Capture the cell that displays the provided text and extract its [x, y] central coordinate. 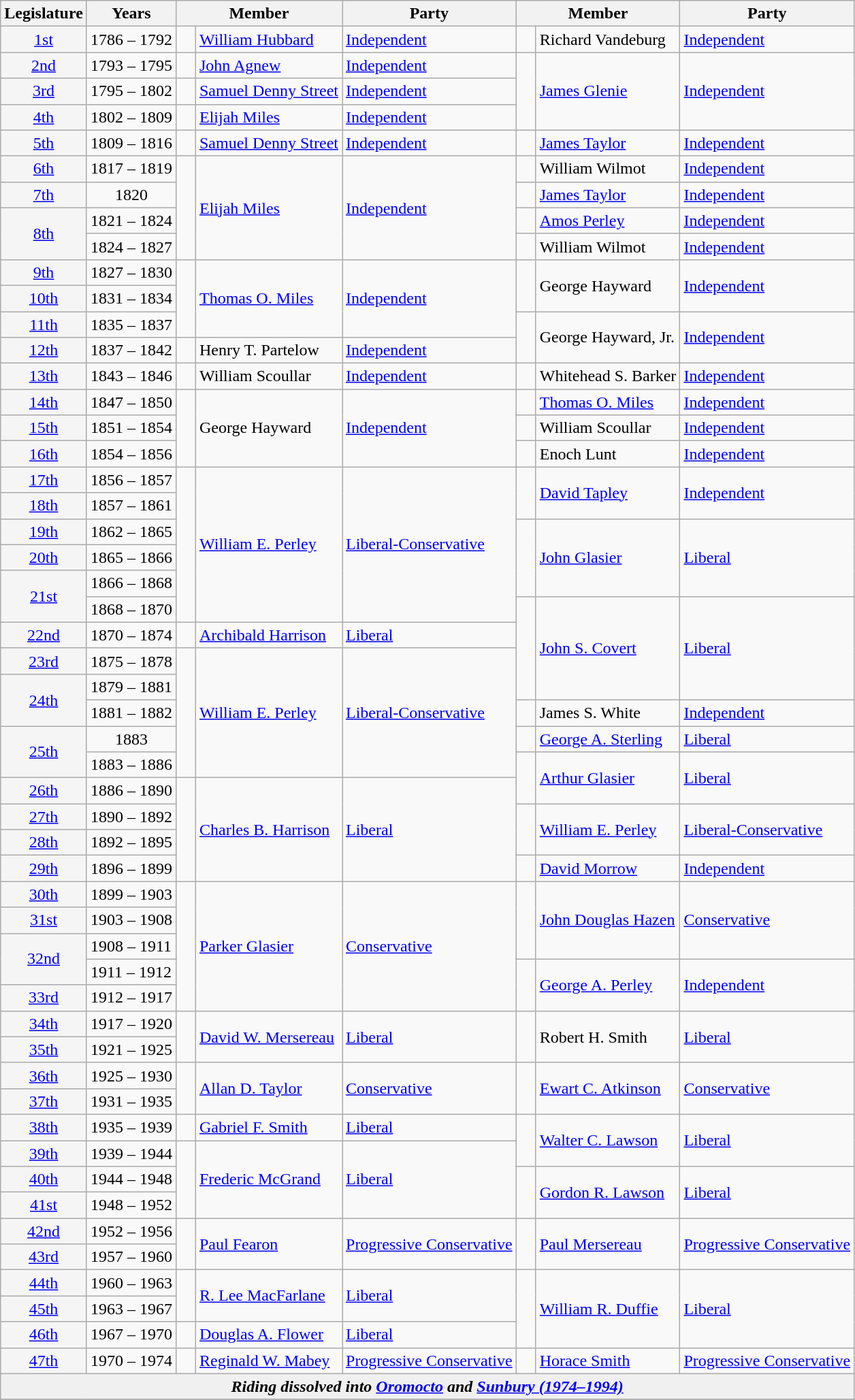
Arthur Glasier [608, 778]
John Glasier [608, 557]
James S. White [608, 713]
Douglas A. Flower [268, 1335]
Amos Perley [608, 221]
Richard Vandeburg [608, 39]
Frederic McGrand [268, 1179]
Paul Mersereau [608, 1244]
42nd [44, 1231]
Ewart C. Atkinson [608, 1088]
12th [44, 351]
1st [44, 39]
1903 – 1908 [131, 920]
1896 – 1899 [131, 868]
8th [44, 233]
7th [44, 195]
23rd [44, 661]
1881 – 1882 [131, 713]
3rd [44, 91]
George Hayward, Jr. [608, 338]
1952 – 1956 [131, 1231]
1963 – 1967 [131, 1309]
32nd [44, 959]
1970 – 1974 [131, 1361]
31st [44, 920]
Enoch Lunt [608, 454]
Riding dissolved into Oromocto and Sunbury (1974–1994) [427, 1386]
1820 [131, 195]
6th [44, 169]
38th [44, 1127]
John S. Covert [608, 648]
Walter C. Lawson [608, 1140]
1967 – 1970 [131, 1335]
1912 – 1917 [131, 998]
1870 – 1874 [131, 635]
Reginald W. Mabey [268, 1361]
John Agnew [268, 65]
1911 – 1912 [131, 972]
Parker Glasier [268, 946]
4th [44, 117]
37th [44, 1101]
1931 – 1935 [131, 1101]
David Morrow [608, 868]
1809 – 1816 [131, 143]
16th [44, 454]
28th [44, 843]
Henry T. Partelow [268, 351]
1802 – 1809 [131, 117]
2nd [44, 65]
25th [44, 751]
1925 – 1930 [131, 1075]
34th [44, 1024]
26th [44, 791]
Charles B. Harrison [268, 830]
John Douglas Hazen [608, 920]
1856 – 1857 [131, 480]
10th [44, 298]
1908 – 1911 [131, 946]
18th [44, 506]
1817 – 1819 [131, 169]
44th [44, 1283]
1917 – 1920 [131, 1024]
Gordon R. Lawson [608, 1192]
1944 – 1948 [131, 1179]
1957 – 1960 [131, 1257]
1854 – 1856 [131, 454]
David Tapley [608, 493]
1892 – 1895 [131, 843]
45th [44, 1309]
35th [44, 1049]
30th [44, 894]
1868 – 1870 [131, 609]
27th [44, 817]
1866 – 1868 [131, 583]
19th [44, 532]
11th [44, 325]
33rd [44, 998]
13th [44, 376]
1921 – 1925 [131, 1049]
1847 – 1850 [131, 402]
40th [44, 1179]
1935 – 1939 [131, 1127]
1851 – 1854 [131, 428]
15th [44, 428]
14th [44, 402]
36th [44, 1075]
1786 – 1792 [131, 39]
1821 – 1824 [131, 221]
1835 – 1837 [131, 325]
1793 – 1795 [131, 65]
17th [44, 480]
Horace Smith [608, 1361]
1827 – 1830 [131, 272]
1857 – 1861 [131, 506]
1865 – 1866 [131, 557]
5th [44, 143]
29th [44, 868]
39th [44, 1154]
Robert H. Smith [608, 1037]
1883 [131, 738]
1837 – 1842 [131, 351]
1795 – 1802 [131, 91]
Gabriel F. Smith [268, 1127]
James Glenie [608, 91]
Archibald Harrison [268, 635]
1831 – 1834 [131, 298]
1879 – 1881 [131, 687]
1843 – 1846 [131, 376]
43rd [44, 1257]
1890 – 1892 [131, 817]
William R. Duffie [608, 1309]
1948 – 1952 [131, 1205]
Paul Fearon [268, 1244]
1939 – 1944 [131, 1154]
George A. Sterling [608, 738]
1883 – 1886 [131, 765]
Legislature [44, 14]
1886 – 1890 [131, 791]
1875 – 1878 [131, 661]
R. Lee MacFarlane [268, 1296]
Years [131, 14]
1862 – 1865 [131, 532]
21st [44, 596]
20th [44, 557]
1960 – 1963 [131, 1283]
Whitehead S. Barker [608, 376]
1824 – 1827 [131, 246]
22nd [44, 635]
George A. Perley [608, 985]
1899 – 1903 [131, 894]
9th [44, 272]
24th [44, 700]
46th [44, 1335]
Allan D. Taylor [268, 1088]
William Hubbard [268, 39]
41st [44, 1205]
47th [44, 1361]
David W. Mersereau [268, 1037]
